Provide the [x, y] coordinate of the cell's center where the given text is located.  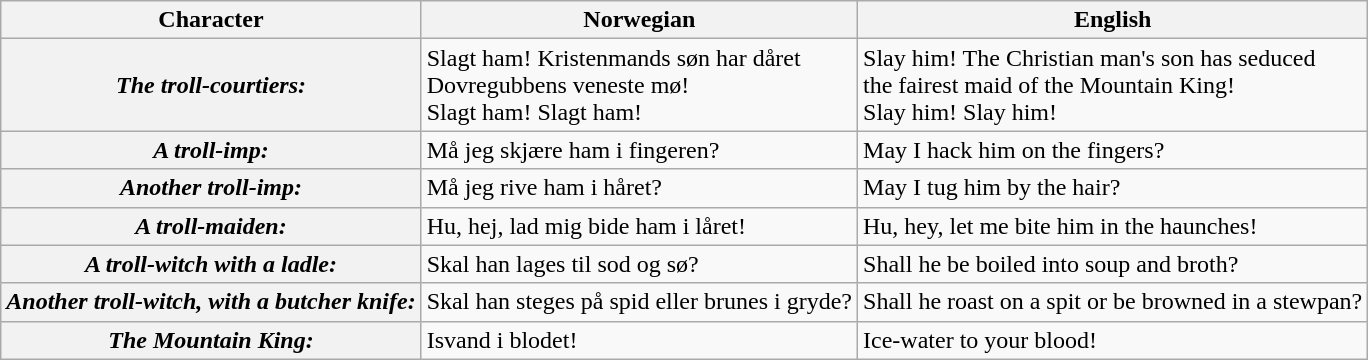
The troll-courtiers: [211, 85]
Slagt ham! Kristenmands søn har dåret Dovregubbens veneste mø! Slagt ham! Slagt ham! [639, 85]
Må jeg skjære ham i fingeren? [639, 150]
Skal han lages til sod og sø? [639, 264]
May I tug him by the hair? [1113, 188]
May I hack him on the fingers? [1113, 150]
Hu, hej, lad mig bide ham i låret! [639, 226]
Another troll-imp: [211, 188]
Character [211, 20]
Slay him! The Christian man's son has seduced the fairest maid of the Mountain King! Slay him! Slay him! [1113, 85]
Isvand i blodet! [639, 340]
English [1113, 20]
A troll-imp: [211, 150]
Skal han steges på spid eller brunes i gryde? [639, 302]
Ice-water to your blood! [1113, 340]
Another troll-witch, with a butcher knife: [211, 302]
Norwegian [639, 20]
A troll-witch with a ladle: [211, 264]
Shall he be boiled into soup and broth? [1113, 264]
Shall he roast on a spit or be browned in a stewpan? [1113, 302]
A troll-maiden: [211, 226]
Hu, hey, let me bite him in the haunches! [1113, 226]
The Mountain King: [211, 340]
Må jeg rive ham i håret? [639, 188]
